Determine the [X, Y] coordinate at the center of the cell enclosing the given text.  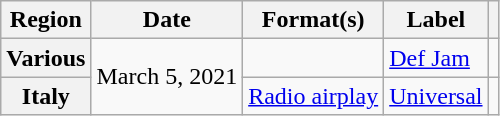
Universal [436, 96]
Radio airplay [314, 96]
Italy [46, 96]
Format(s) [314, 20]
Def Jam [436, 58]
Date [167, 20]
March 5, 2021 [167, 77]
Label [436, 20]
Region [46, 20]
Various [46, 58]
